Determine the [x, y] coordinate at the center of the cell enclosing the given text.  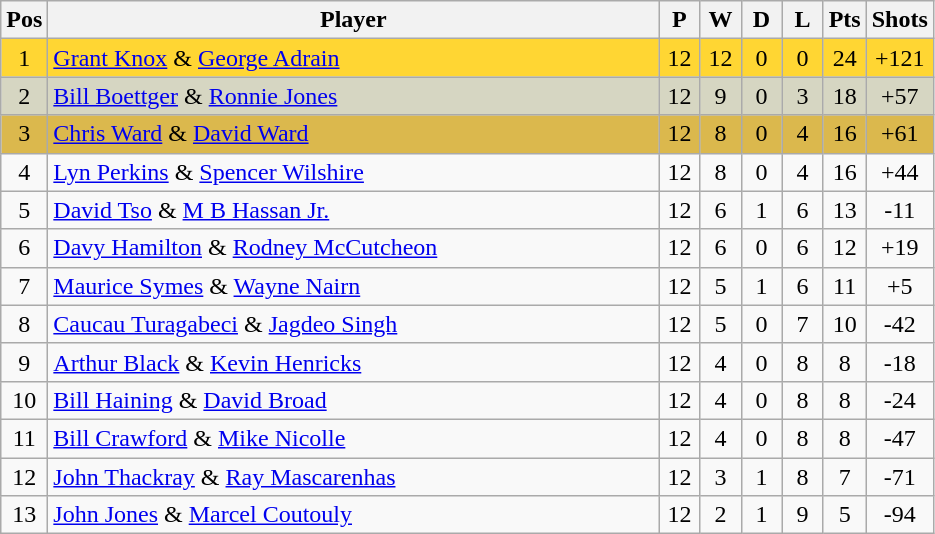
Chris Ward & David Ward [354, 134]
Bill Crawford & Mike Nicolle [354, 438]
L [802, 20]
Maurice Symes & Wayne Nairn [354, 286]
-24 [900, 400]
P [680, 20]
+44 [900, 172]
24 [844, 58]
Pts [844, 20]
D [762, 20]
+19 [900, 248]
+121 [900, 58]
Lyn Perkins & Spencer Wilshire [354, 172]
Bill Haining & David Broad [354, 400]
David Tso & M B Hassan Jr. [354, 210]
Davy Hamilton & Rodney McCutcheon [354, 248]
-94 [900, 515]
Grant Knox & George Adrain [354, 58]
+5 [900, 286]
Shots [900, 20]
John Thackray & Ray Mascarenhas [354, 477]
18 [844, 96]
Bill Boettger & Ronnie Jones [354, 96]
+57 [900, 96]
-71 [900, 477]
Player [354, 20]
W [720, 20]
-18 [900, 362]
Arthur Black & Kevin Henricks [354, 362]
-11 [900, 210]
Caucau Turagabeci & Jagdeo Singh [354, 324]
+61 [900, 134]
-47 [900, 438]
Pos [24, 20]
John Jones & Marcel Coutouly [354, 515]
-42 [900, 324]
